Scan for the cell matching the given text and deliver its (x, y) coordinate at center. 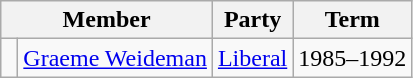
Party (252, 20)
Graeme Weideman (116, 58)
Member (107, 20)
Term (352, 20)
1985–1992 (352, 58)
Liberal (252, 58)
